From the cell containing the given text, extract its center point as (x, y) coordinate. 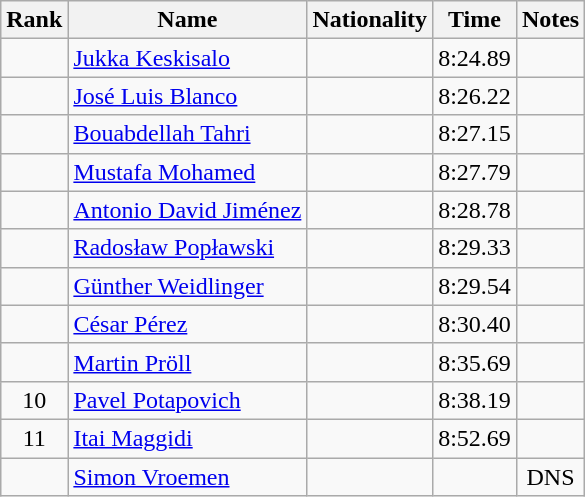
Simon Vroemen (188, 477)
8:29.54 (475, 286)
Mustafa Mohamed (188, 172)
8:29.33 (475, 248)
8:27.15 (475, 134)
Rank (34, 20)
8:24.89 (475, 58)
Time (475, 20)
Radosław Popławski (188, 248)
8:35.69 (475, 362)
José Luis Blanco (188, 96)
César Pérez (188, 324)
10 (34, 400)
Nationality (370, 20)
8:30.40 (475, 324)
8:38.19 (475, 400)
8:28.78 (475, 210)
Jukka Keskisalo (188, 58)
Name (188, 20)
Notes (550, 20)
Pavel Potapovich (188, 400)
DNS (550, 477)
Martin Pröll (188, 362)
Itai Maggidi (188, 438)
8:52.69 (475, 438)
8:26.22 (475, 96)
Bouabdellah Tahri (188, 134)
8:27.79 (475, 172)
Günther Weidlinger (188, 286)
11 (34, 438)
Antonio David Jiménez (188, 210)
